Capture the cell that displays the provided text and extract its (X, Y) central coordinate. 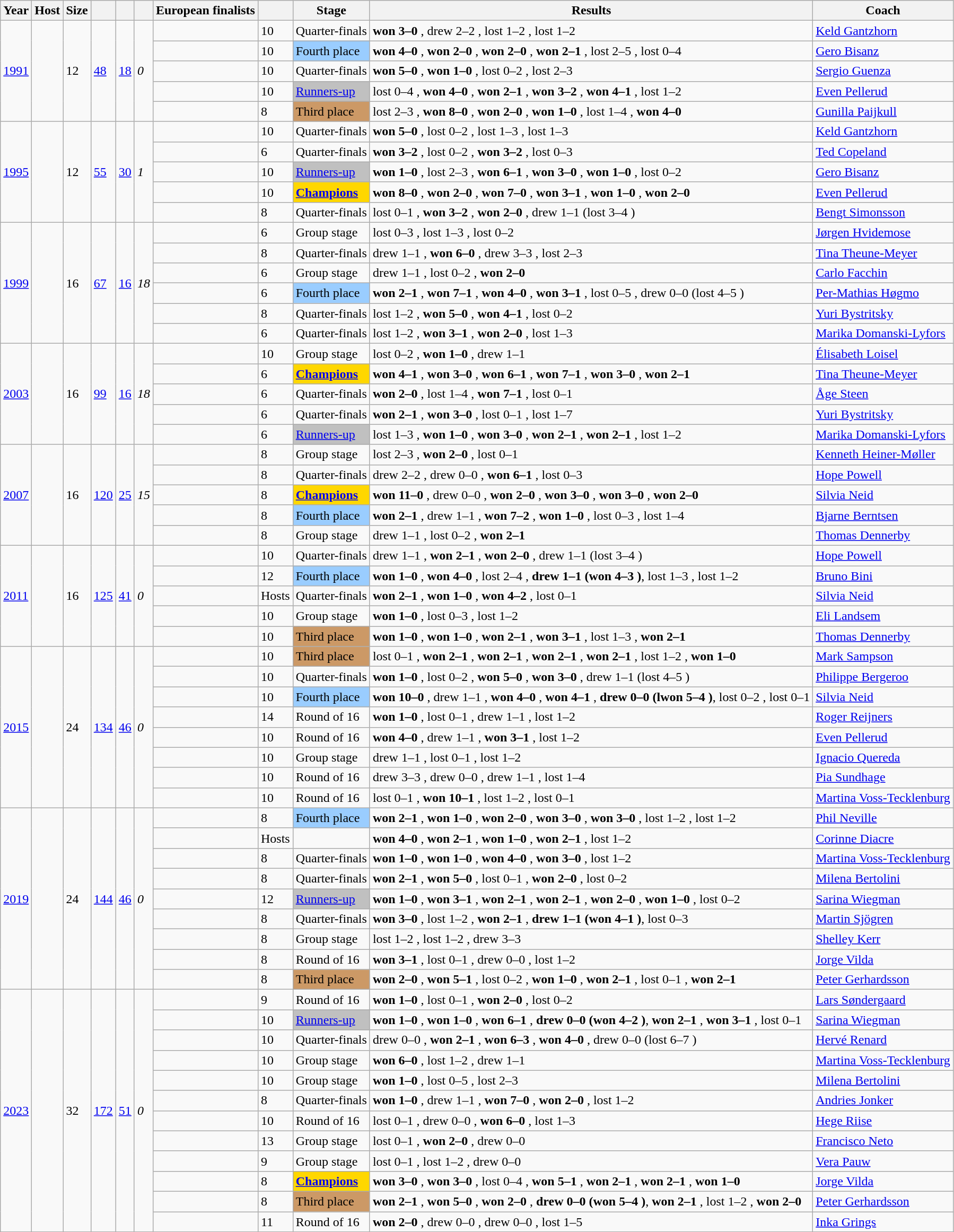
won 2–1 , won 5–0 , won 2–0 , drew 0–0 (won 5–4 ), won 2–1 , lost 1–2 , won 2–0 (591, 1201)
won 1–0 , lost 0–5 , lost 2–3 (591, 1080)
won 1–0 , lost 2–3 , won 6–1 , won 3–0 , won 1–0 , lost 0–2 (591, 172)
won 1–0 , won 1–0 , won 4–0 , won 3–0 , lost 1–2 (591, 858)
lost 1–3 , won 1–0 , won 3–0 , won 2–1 , won 2–1 , lost 1–2 (591, 434)
2015 (16, 727)
won 1–0 , lost 0–1 , won 2–0 , lost 0–2 (591, 1000)
won 3–0 , drew 2–2 , lost 1–2 , lost 1–2 (591, 31)
drew 1–1 , won 2–1 , won 2–0 , drew 1–1 (lost 3–4 ) (591, 555)
lost 0–1 , won 2–1 , won 2–1 , won 2–1 , won 2–1 , lost 1–2 , won 1–0 (591, 657)
1995 (16, 172)
won 1–0 , lost 0–3 , lost 1–2 (591, 616)
won 6–0 , lost 1–2 , drew 1–1 (591, 1060)
134 (103, 727)
67 (103, 283)
won 1–0 , won 3–1 , won 2–1 , won 2–1 , won 2–0 , won 1–0 , lost 0–2 (591, 899)
1991 (16, 71)
lost 1–2 , won 5–0 , won 4–1 , lost 0–2 (591, 313)
15 (143, 495)
172 (103, 1111)
2011 (16, 596)
32 (77, 1111)
99 (103, 394)
won 2–1 , won 5–0 , lost 0–1 , won 2–0 , lost 0–2 (591, 878)
Shelley Kerr (883, 939)
won 1–0 , won 4–0 , lost 2–4 , drew 1–1 (won 4–3 ), lost 1–3 , lost 1–2 (591, 575)
drew 0–0 , won 2–1 , won 6–3 , won 4–0 , drew 0–0 (lost 6–7 ) (591, 1040)
won 1–0 , lost 0–2 , won 5–0 , won 3–0 , drew 1–1 (lost 4–5 ) (591, 677)
125 (103, 596)
won 3–0 , lost 1–2 , won 2–1 , drew 1–1 (won 4–1 ), lost 0–3 (591, 919)
Coach (883, 11)
Ted Copeland (883, 152)
1 (143, 172)
lost 0–1 , won 3–2 , won 2–0 , drew 1–1 (lost 3–4 ) (591, 212)
won 5–0 , lost 0–2 , lost 1–3 , lost 1–3 (591, 132)
won 2–1 , drew 1–1 , won 7–2 , won 1–0 , lost 0–3 , lost 1–4 (591, 515)
lost 0–1 , won 10–1 , lost 1–2 , lost 0–1 (591, 798)
drew 1–1 , won 6–0 , drew 3–3 , lost 2–3 (591, 253)
Per-Mathias Høgmo (883, 293)
120 (103, 495)
won 4–0 , drew 1–1 , won 3–1 , lost 1–2 (591, 737)
2023 (16, 1111)
won 2–1 , won 7–1 , won 4–0 , won 3–1 , lost 0–5 , drew 0–0 (lost 4–5 ) (591, 293)
lost 2–3 , won 8–0 , won 2–0 , won 1–0 , lost 1–4 , won 4–0 (591, 111)
lost 1–2 , won 3–1 , won 2–0 , lost 1–3 (591, 334)
Carlo Facchin (883, 273)
Bruno Bini (883, 575)
won 4–1 , won 3–0 , won 6–1 , won 7–1 , won 3–0 , won 2–1 (591, 374)
won 3–2 , lost 0–2 , won 3–2 , lost 0–3 (591, 152)
won 2–1 , won 1–0 , won 2–0 , won 3–0 , won 3–0 , lost 1–2 , lost 1–2 (591, 818)
Pia Sundhage (883, 777)
Hege Riise (883, 1121)
Year (16, 11)
2007 (16, 495)
Åge Steen (883, 394)
Lars Søndergaard (883, 1000)
Élisabeth Loisel (883, 354)
drew 2–2 , drew 0–0 , won 6–1 , lost 0–3 (591, 475)
drew 1–1 , lost 0–1 , lost 1–2 (591, 757)
won 1–0 , lost 0–1 , drew 1–1 , lost 1–2 (591, 717)
won 2–1 , won 3–0 , lost 0–1 , lost 1–7 (591, 414)
Francisco Neto (883, 1141)
Andries Jonker (883, 1100)
14 (275, 717)
Bjarne Berntsen (883, 515)
Sergio Guenza (883, 71)
won 4–0 , won 2–1 , won 1–0 , won 2–1 , lost 1–2 (591, 838)
won 2–0 , drew 0–0 , drew 0–0 , lost 1–5 (591, 1221)
lost 0–3 , lost 1–3 , lost 0–2 (591, 232)
30 (125, 172)
Phil Neville (883, 818)
drew 1–1 , lost 0–2 , won 2–1 (591, 535)
won 10–0 , drew 1–1 , won 4–0 , won 4–1 , drew 0–0 (lwon 5–4 ), lost 0–2 , lost 0–1 (591, 697)
Hervé Renard (883, 1040)
51 (125, 1111)
won 5–0 , won 1–0 , lost 0–2 , lost 2–3 (591, 71)
won 8–0 , won 2–0 , won 7–0 , won 3–1 , won 1–0 , won 2–0 (591, 192)
won 3–1 , lost 0–1 , drew 0–0 , lost 1–2 (591, 959)
Martin Sjögren (883, 919)
won 4–0 , won 2–0 , won 2–0 , won 2–1 , lost 2–5 , lost 0–4 (591, 51)
Gunilla Paijkull (883, 111)
Results (591, 11)
11 (275, 1221)
55 (103, 172)
Host (48, 11)
Inka Grings (883, 1221)
won 2–0 , won 5–1 , lost 0–2 , won 1–0 , won 2–1 , lost 0–1 , won 2–1 (591, 980)
won 1–0 , won 1–0 , won 2–1 , won 3–1 , lost 1–3 , won 2–1 (591, 636)
lost 0–2 , won 1–0 , drew 1–1 (591, 354)
Eli Landsem (883, 616)
Roger Reijners (883, 717)
Stage (331, 11)
lost 2–3 , won 2–0 , lost 0–1 (591, 455)
won 3–0 , won 3–0 , lost 0–4 , won 5–1 , won 2–1 , won 2–1 , won 1–0 (591, 1181)
won 2–0 , lost 1–4 , won 7–1 , lost 0–1 (591, 394)
won 1–0 , drew 1–1 , won 7–0 , won 2–0 , lost 1–2 (591, 1100)
Philippe Bergeroo (883, 677)
25 (125, 495)
41 (125, 596)
Vera Pauw (883, 1161)
won 11–0 , drew 0–0 , won 2–0 , won 3–0 , won 3–0 , won 2–0 (591, 495)
drew 3–3 , drew 0–0 , drew 1–1 , lost 1–4 (591, 777)
Mark Sampson (883, 657)
13 (275, 1141)
2003 (16, 394)
1999 (16, 283)
2019 (16, 898)
Corinne Diacre (883, 838)
won 2–1 , won 1–0 , won 4–2 , lost 0–1 (591, 596)
Kenneth Heiner-Møller (883, 455)
won 1–0 , won 1–0 , won 6–1 , drew 0–0 (won 4–2 ), won 2–1 , won 3–1 , lost 0–1 (591, 1020)
lost 1–2 , lost 1–2 , drew 3–3 (591, 939)
lost 0–1 , drew 0–0 , won 6–0 , lost 1–3 (591, 1121)
Size (77, 11)
lost 0–1 , won 2–0 , drew 0–0 (591, 1141)
lost 0–4 , won 4–0 , won 2–1 , won 3–2 , won 4–1 , lost 1–2 (591, 91)
144 (103, 898)
Bengt Simonsson (883, 212)
drew 1–1 , lost 0–2 , won 2–0 (591, 273)
lost 0–1 , lost 1–2 , drew 0–0 (591, 1161)
Ignacio Quereda (883, 757)
48 (103, 71)
European finalists (205, 11)
Jørgen Hvidemose (883, 232)
